Scan for the cell matching the given text and deliver its [X, Y] coordinate at center. 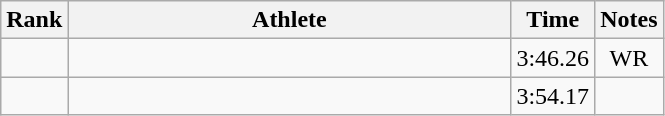
3:46.26 [553, 58]
3:54.17 [553, 96]
Notes [629, 20]
Rank [34, 20]
Time [553, 20]
Athlete [290, 20]
WR [629, 58]
